Determine the [x, y] coordinate at the center of the cell enclosing the given text.  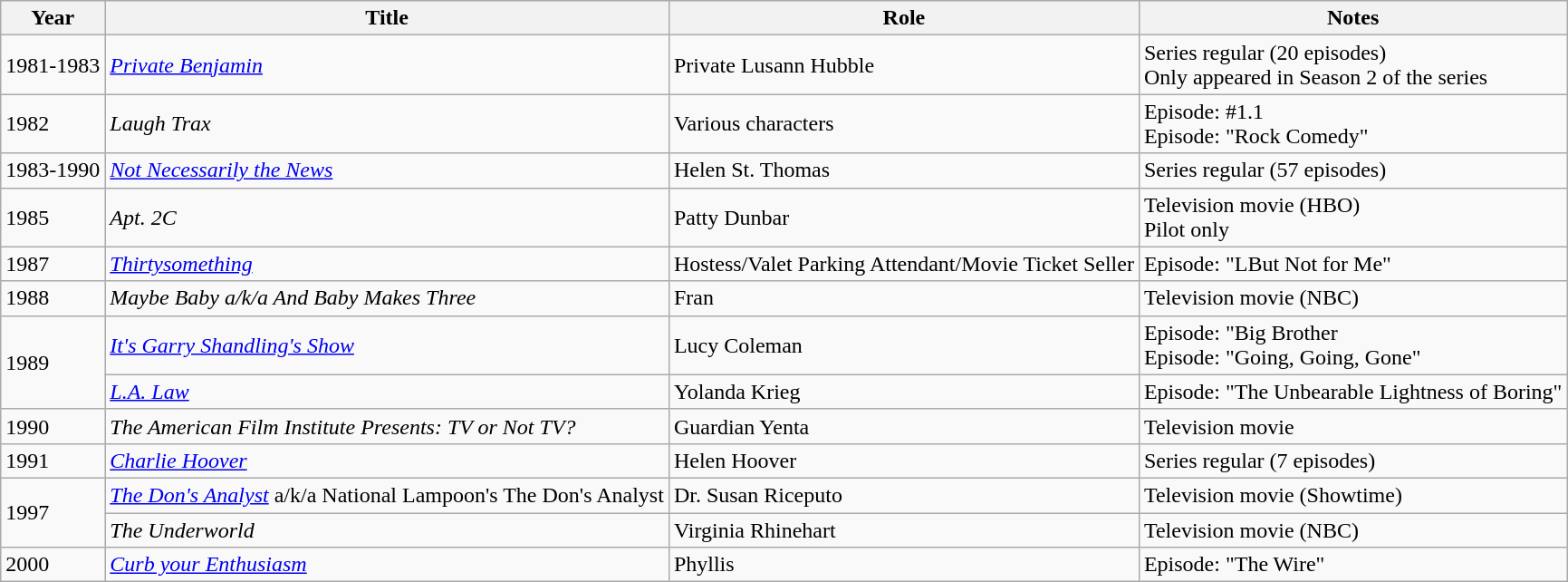
Yolanda Krieg [904, 392]
1982 [53, 123]
Charlie Hoover [388, 461]
Helen Hoover [904, 461]
1997 [53, 512]
The Don's Analyst a/k/a National Lampoon's The Don's Analyst [388, 495]
Notes [1353, 18]
Episode: "Big BrotherEpisode: "Going, Going, Gone" [1353, 344]
Private Benjamin [388, 65]
1983-1990 [53, 170]
The Underworld [388, 530]
Guardian Yenta [904, 426]
Curb your Enthusiasm [388, 565]
2000 [53, 565]
Dr. Susan Riceputo [904, 495]
It's Garry Shandling's Show [388, 344]
Phyllis [904, 565]
Fran [904, 298]
1988 [53, 298]
Not Necessarily the News [388, 170]
Episode: "The Wire" [1353, 565]
1985 [53, 218]
Helen St. Thomas [904, 170]
Maybe Baby a/k/a And Baby Makes Three [388, 298]
Role [904, 18]
Television movie (HBO)Pilot only [1353, 218]
1990 [53, 426]
Episode: #1.1Episode: "Rock Comedy" [1353, 123]
1991 [53, 461]
Various characters [904, 123]
1987 [53, 264]
Hostess/Valet Parking Attendant/Movie Ticket Seller [904, 264]
The American Film Institute Presents: TV or Not TV? [388, 426]
Patty Dunbar [904, 218]
Series regular (57 episodes) [1353, 170]
Series regular (20 episodes)Only appeared in Season 2 of the series [1353, 65]
Private Lusann Hubble [904, 65]
Year [53, 18]
Thirtysomething [388, 264]
Episode: "LBut Not for Me" [1353, 264]
1981-1983 [53, 65]
Television movie (Showtime) [1353, 495]
Television movie [1353, 426]
Virginia Rhinehart [904, 530]
1989 [53, 363]
Episode: "The Unbearable Lightness of Boring" [1353, 392]
Lucy Coleman [904, 344]
L.A. Law [388, 392]
Title [388, 18]
Laugh Trax [388, 123]
Apt. 2C [388, 218]
Series regular (7 episodes) [1353, 461]
